Pinpoint the cell where the given text exists, returning its (X, Y) midpoint coordinate. 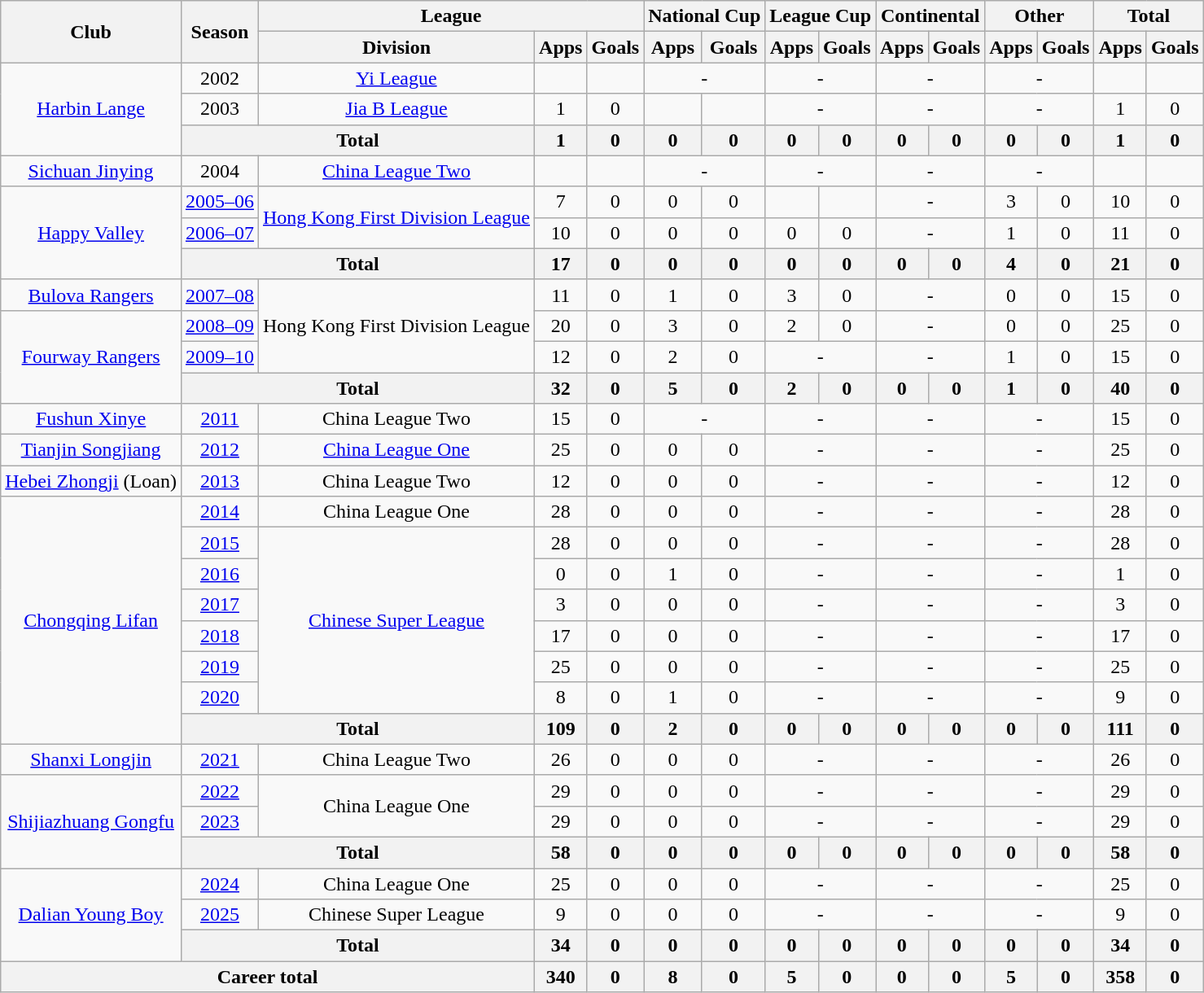
Tianjin Songjiang (91, 450)
2023 (220, 821)
Other (1040, 16)
2019 (220, 667)
2014 (220, 512)
Division (396, 47)
2017 (220, 605)
2004 (220, 171)
League (451, 16)
Fourway Rangers (91, 357)
2022 (220, 790)
21 (1120, 264)
32 (561, 388)
2016 (220, 574)
2009–10 (220, 357)
2007–08 (220, 295)
Season (220, 32)
340 (561, 977)
Club (91, 32)
111 (1120, 728)
Happy Valley (91, 233)
2021 (220, 759)
Chongqing Lifan (91, 620)
109 (561, 728)
Career total (268, 977)
20 (561, 326)
2008–09 (220, 326)
2003 (220, 109)
2015 (220, 543)
League Cup (821, 16)
4 (1011, 264)
Yi League (396, 78)
Sichuan Jinying (91, 171)
Shijiazhuang Gongfu (91, 821)
2011 (220, 419)
2012 (220, 450)
Jia B League (396, 109)
Fushun Xinye (91, 419)
Continental (930, 16)
358 (1120, 977)
Dalian Young Boy (91, 914)
Hebei Zhongji (Loan) (91, 481)
2002 (220, 78)
2020 (220, 698)
2013 (220, 481)
7 (561, 202)
Harbin Lange (91, 109)
2005–06 (220, 202)
2018 (220, 636)
40 (1120, 388)
Bulova Rangers (91, 295)
2006–07 (220, 233)
Shanxi Longjin (91, 759)
National Cup (705, 16)
2025 (220, 915)
2024 (220, 883)
